Return the (X, Y) coordinate for the center point of the cell that contains the specified text.  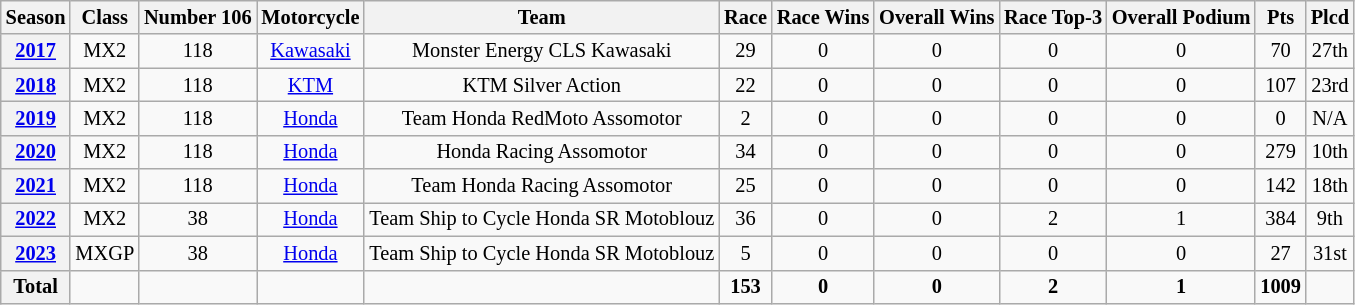
Monster Energy CLS Kawasaki (542, 51)
MXGP (104, 253)
2018 (36, 85)
Overall Wins (936, 17)
153 (746, 287)
Number 106 (198, 17)
23rd (1330, 85)
70 (1280, 51)
9th (1330, 219)
142 (1280, 186)
10th (1330, 152)
2020 (36, 152)
27th (1330, 51)
2021 (36, 186)
Season (36, 17)
36 (746, 219)
KTM Silver Action (542, 85)
2017 (36, 51)
Class (104, 17)
Motorcycle (311, 17)
Race Wins (823, 17)
Pts (1280, 17)
1009 (1280, 287)
Race Top-3 (1053, 17)
Honda Racing Assomotor (542, 152)
Race (746, 17)
31st (1330, 253)
279 (1280, 152)
Kawasaki (311, 51)
Team Honda Racing Assomotor (542, 186)
27 (1280, 253)
2023 (36, 253)
29 (746, 51)
22 (746, 85)
2019 (36, 118)
107 (1280, 85)
Plcd (1330, 17)
Team (542, 17)
Overall Podium (1181, 17)
Team Honda RedMoto Assomotor (542, 118)
34 (746, 152)
25 (746, 186)
5 (746, 253)
384 (1280, 219)
Total (36, 287)
KTM (311, 85)
N/A (1330, 118)
2022 (36, 219)
18th (1330, 186)
